From the cell containing the given text, extract its center point as (X, Y) coordinate. 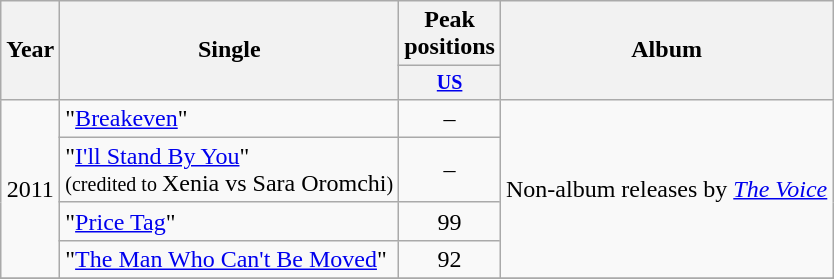
"I'll Stand By You" (credited to Xenia vs Sara Oromchi) (230, 170)
"Breakeven" (230, 118)
Peak positions (450, 34)
Year (30, 50)
2011 (30, 188)
Non-album releases by The Voice (666, 188)
Album (666, 50)
"Price Tag" (230, 221)
US (450, 82)
99 (450, 221)
"The Man Who Can't Be Moved" (230, 259)
Single (230, 50)
92 (450, 259)
